Locate the cell with the specified text and output its [x, y] center coordinate. 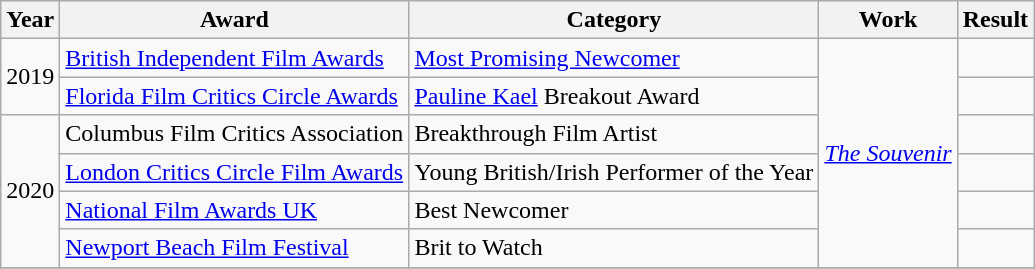
2020 [30, 191]
Best Newcomer [614, 210]
Most Promising Newcomer [614, 58]
Young British/Irish Performer of the Year [614, 172]
Work [888, 20]
Category [614, 20]
Columbus Film Critics Association [234, 134]
Brit to Watch [614, 248]
London Critics Circle Film Awards [234, 172]
British Independent Film Awards [234, 58]
Pauline Kael Breakout Award [614, 96]
Florida Film Critics Circle Awards [234, 96]
National Film Awards UK [234, 210]
The Souvenir [888, 153]
2019 [30, 77]
Award [234, 20]
Breakthrough Film Artist [614, 134]
Year [30, 20]
Newport Beach Film Festival [234, 248]
Result [995, 20]
